Capture the cell that displays the provided text and extract its [x, y] central coordinate. 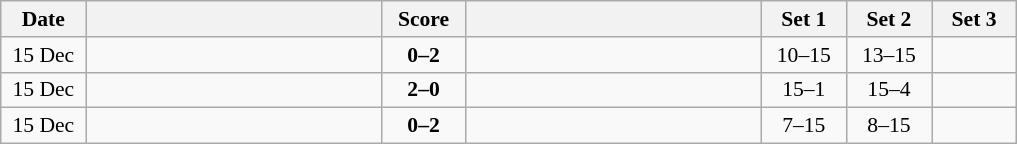
8–15 [888, 126]
7–15 [804, 126]
Set 3 [974, 19]
2–0 [424, 90]
15–1 [804, 90]
Date [44, 19]
Set 1 [804, 19]
15–4 [888, 90]
13–15 [888, 55]
Score [424, 19]
10–15 [804, 55]
Set 2 [888, 19]
